Scan for the cell matching the given text and deliver its [x, y] coordinate at center. 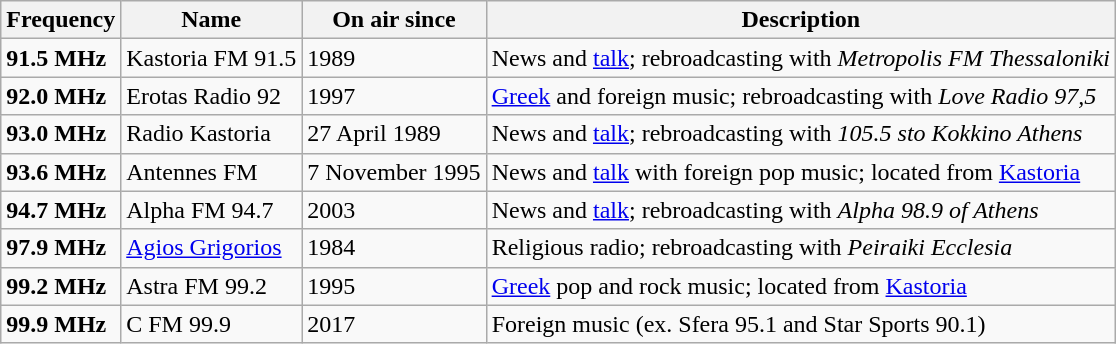
1997 [394, 96]
Agios Grigorios [212, 248]
Foreign music (ex. Sfera 95.1 and Star Sports 90.1) [800, 324]
1984 [394, 248]
27 April 1989 [394, 134]
Name [212, 20]
Astra FM 99.2 [212, 286]
News and talk with foreign pop music; located from Kastoria [800, 172]
Greek pop and rock music; located from Kastoria [800, 286]
Religious radio; rebroadcasting with Peiraiki Ecclesia [800, 248]
7 November 1995 [394, 172]
Erotas Radio 92 [212, 96]
2003 [394, 210]
93.6 MHz [61, 172]
Greek and foreign music; rebroadcasting with Love Radio 97,5 [800, 96]
1989 [394, 58]
News and talk; rebroadcasting with Alpha 98.9 of Athens [800, 210]
Frequency [61, 20]
94.7 MHz [61, 210]
C FM 99.9 [212, 324]
92.0 MHz [61, 96]
91.5 MHz [61, 58]
93.0 MHz [61, 134]
News and talk; rebroadcasting with Metropolis FM Thessaloniki [800, 58]
1995 [394, 286]
99.9 MHz [61, 324]
97.9 MHz [61, 248]
99.2 MHz [61, 286]
Radio Kastoria [212, 134]
Antennes FM [212, 172]
2017 [394, 324]
Alpha FM 94.7 [212, 210]
On air since [394, 20]
Kastoria FM 91.5 [212, 58]
News and talk; rebroadcasting with 105.5 sto Kokkino Athens [800, 134]
Description [800, 20]
